Extract the [X, Y] coordinate from the center of the cell holding the provided text.  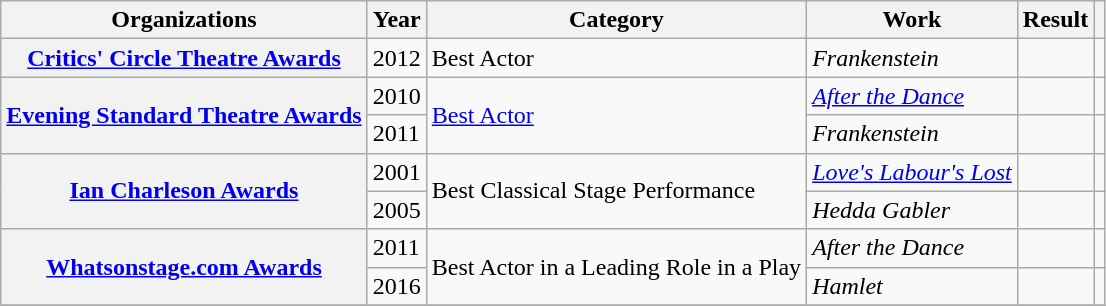
Work [912, 20]
Organizations [184, 20]
2010 [396, 96]
Best Actor in a Leading Role in a Play [616, 267]
Category [616, 20]
2001 [396, 172]
Critics' Circle Theatre Awards [184, 58]
Year [396, 20]
2012 [396, 58]
Ian Charleson Awards [184, 191]
Evening Standard Theatre Awards [184, 115]
2016 [396, 286]
Hamlet [912, 286]
Hedda Gabler [912, 210]
2005 [396, 210]
Best Classical Stage Performance [616, 191]
Result [1055, 20]
Love's Labour's Lost [912, 172]
Whatsonstage.com Awards [184, 267]
